Locate the cell with the specified text and output its (x, y) center coordinate. 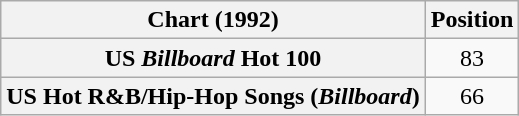
US Billboard Hot 100 (213, 58)
US Hot R&B/Hip-Hop Songs (Billboard) (213, 96)
83 (472, 58)
Position (472, 20)
Chart (1992) (213, 20)
66 (472, 96)
